For the text-containing cell, return its midpoint in (x, y) coordinate format. 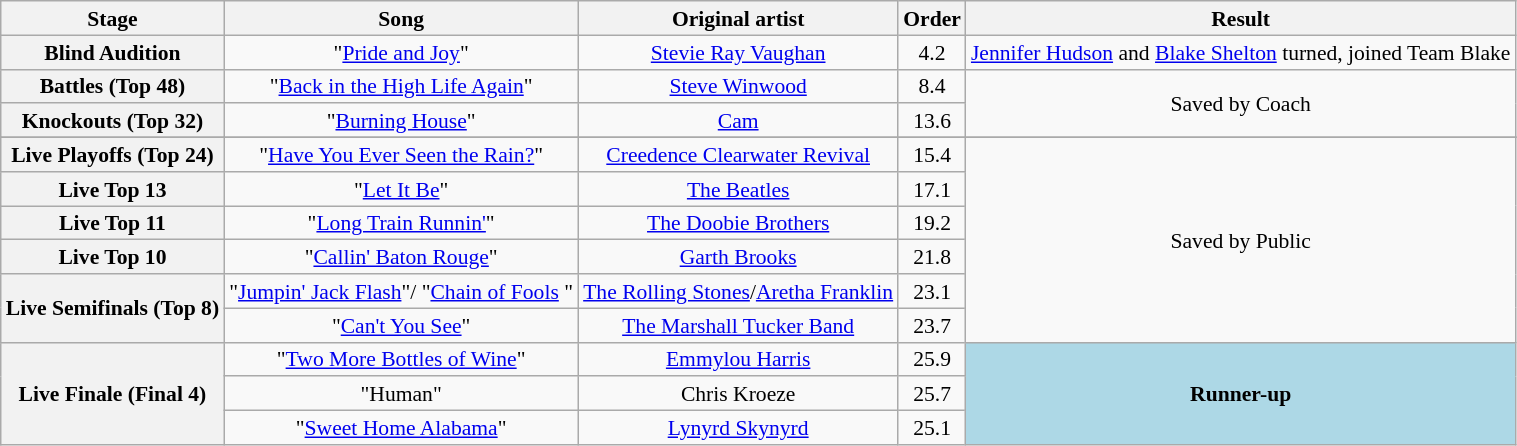
"Let It Be" (401, 189)
Stage (112, 18)
"Callin' Baton Rouge" (401, 257)
"Pride and Joy" (401, 52)
13.6 (932, 121)
23.7 (932, 325)
25.7 (932, 394)
"Sweet Home Alabama" (401, 428)
Original artist (738, 18)
"Two More Bottles of Wine" (401, 359)
15.4 (932, 155)
Stevie Ray Vaughan (738, 52)
Lynyrd Skynyrd (738, 428)
Battles (Top 48) (112, 86)
Garth Brooks (738, 257)
Steve Winwood (738, 86)
Cam (738, 121)
Creedence Clearwater Revival (738, 155)
4.2 (932, 52)
Live Top 13 (112, 189)
Live Top 10 (112, 257)
17.1 (932, 189)
The Rolling Stones/Aretha Franklin (738, 291)
21.8 (932, 257)
The Marshall Tucker Band (738, 325)
23.1 (932, 291)
25.1 (932, 428)
Saved by Coach (1241, 103)
"Back in the High Life Again" (401, 86)
The Doobie Brothers (738, 223)
Order (932, 18)
"Can't You See" (401, 325)
"Have You Ever Seen the Rain?" (401, 155)
"Burning House" (401, 121)
"Human" (401, 394)
Live Top 11 (112, 223)
The Beatles (738, 189)
Live Playoffs (Top 24) (112, 155)
Song (401, 18)
Live Finale (Final 4) (112, 393)
8.4 (932, 86)
Result (1241, 18)
Chris Kroeze (738, 394)
Jennifer Hudson and Blake Shelton turned, joined Team Blake (1241, 52)
"Jumpin' Jack Flash"/ "Chain of Fools " (401, 291)
19.2 (932, 223)
"Long Train Runnin'" (401, 223)
Blind Audition (112, 52)
Live Semifinals (Top 8) (112, 308)
Knockouts (Top 32) (112, 121)
Saved by Public (1241, 240)
Emmylou Harris (738, 359)
25.9 (932, 359)
Runner-up (1241, 393)
